Locate the cell with the specified text and output its [X, Y] center coordinate. 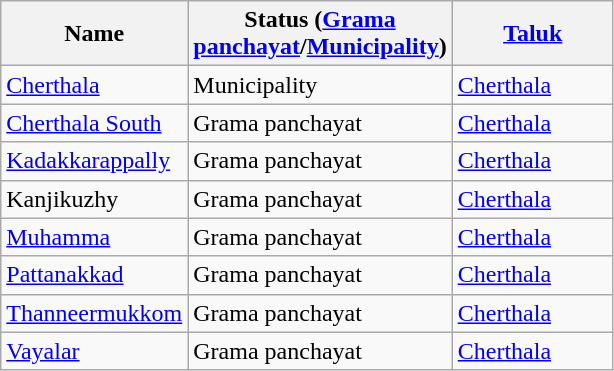
Taluk [532, 34]
Kadakkarappally [94, 161]
Pattanakkad [94, 275]
Name [94, 34]
Muhamma [94, 237]
Municipality [320, 85]
Status (Grama panchayat/Municipality) [320, 34]
Vayalar [94, 351]
Kanjikuzhy [94, 199]
Thanneermukkom [94, 313]
Cherthala South [94, 123]
